Search for the cell housing the specified text and yield its (X, Y) center coordinate. 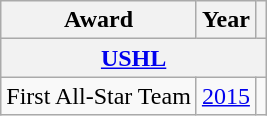
Award (99, 20)
USHL (134, 58)
2015 (226, 96)
First All-Star Team (99, 96)
Year (226, 20)
